Output the (X, Y) coordinate of the center of the cell containing the given text.  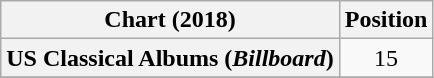
Chart (2018) (170, 20)
US Classical Albums (Billboard) (170, 58)
Position (386, 20)
15 (386, 58)
